For the text-containing cell, return its midpoint in (X, Y) coordinate format. 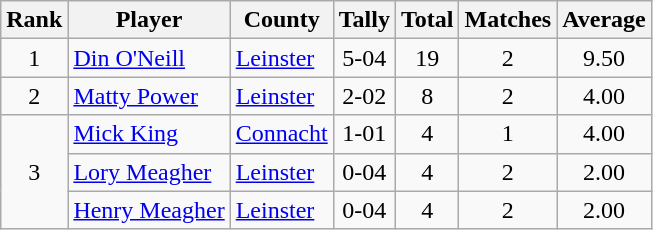
19 (427, 58)
8 (427, 96)
County (282, 20)
Mick King (149, 134)
Rank (34, 20)
Tally (364, 20)
Player (149, 20)
5-04 (364, 58)
Matches (508, 20)
1-01 (364, 134)
Total (427, 20)
Din O'Neill (149, 58)
Matty Power (149, 96)
2-02 (364, 96)
Henry Meagher (149, 210)
Average (604, 20)
3 (34, 172)
Connacht (282, 134)
9.50 (604, 58)
Lory Meagher (149, 172)
